Extract the [x, y] coordinate from the center of the cell holding the provided text.  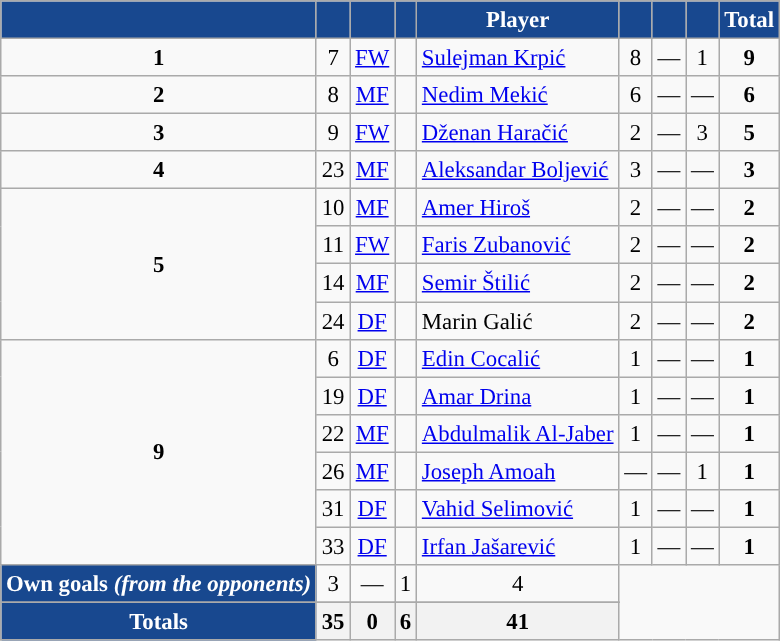
Marin Galić [518, 321]
33 [332, 546]
31 [332, 509]
Amer Hiroš [518, 208]
Dženan Haračić [518, 133]
41 [518, 621]
0 [372, 621]
Vahid Selimović [518, 509]
Sulejman Krpić [518, 58]
Amar Drina [518, 396]
Abdulmalik Al-Jaber [518, 433]
Aleksandar Boljević [518, 170]
26 [332, 471]
24 [332, 321]
19 [332, 396]
7 [332, 58]
22 [332, 433]
Irfan Jašarević [518, 546]
Faris Zubanović [518, 245]
Edin Cocalić [518, 358]
Total [749, 20]
Semir Štilić [518, 283]
10 [332, 208]
Joseph Amoah [518, 471]
11 [332, 245]
14 [332, 283]
23 [332, 170]
35 [332, 621]
Player [518, 20]
Nedim Mekić [518, 95]
Own goals (from the opponents) [159, 584]
Totals [159, 621]
